Provide the [X, Y] coordinate of the cell's center where the given text is located.  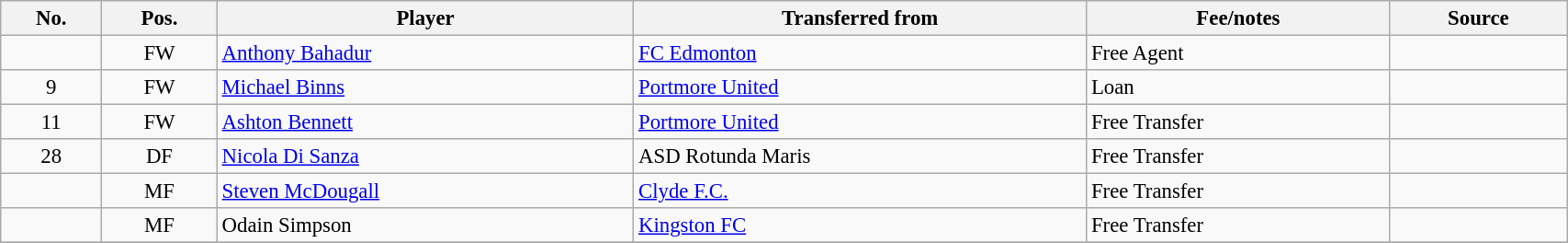
Source [1478, 18]
Michael Binns [424, 87]
Odain Simpson [424, 226]
Clyde F.C. [860, 191]
ASD Rotunda Maris [860, 156]
Steven McDougall [424, 191]
11 [51, 122]
Nicola Di Sanza [424, 156]
DF [160, 156]
Ashton Bennett [424, 122]
Transferred from [860, 18]
Loan [1238, 87]
Kingston FC [860, 226]
Player [424, 18]
28 [51, 156]
Free Agent [1238, 53]
No. [51, 18]
Pos. [160, 18]
9 [51, 87]
Fee/notes [1238, 18]
Anthony Bahadur [424, 53]
FC Edmonton [860, 53]
